Provide the [x, y] coordinate of the cell's center where the given text is located.  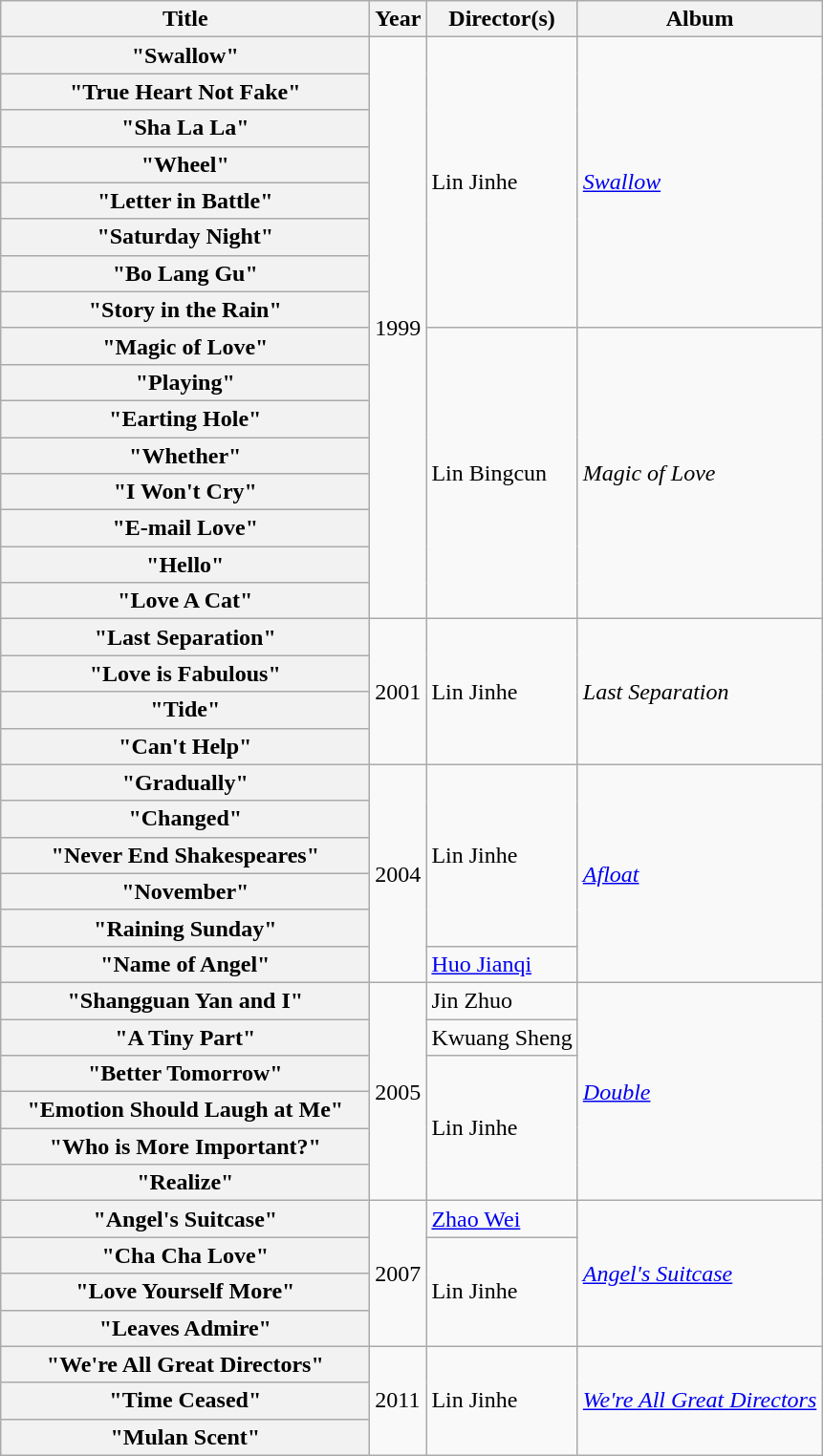
"Who is More Important?" [185, 1146]
"Bo Lang Gu" [185, 273]
Director(s) [502, 19]
Swallow [700, 182]
"Saturday Night" [185, 237]
"Playing" [185, 382]
"Angel's Suitcase" [185, 1219]
"Love A Cat" [185, 601]
Title [185, 19]
2011 [398, 1401]
"I Won't Cry" [185, 492]
Lin Bingcun [502, 473]
Last Separation [700, 692]
Magic of Love [700, 473]
"Changed" [185, 819]
"Story in the Rain" [185, 310]
2004 [398, 873]
"Love is Fabulous" [185, 674]
"Raining Sunday" [185, 928]
Zhao Wei [502, 1219]
"Magic of Love" [185, 346]
2005 [398, 1091]
"Mulan Scent" [185, 1437]
"Love Yourself More" [185, 1292]
"Tide" [185, 710]
Kwuang Sheng [502, 1037]
Album [700, 19]
"Wheel" [185, 164]
"Earting Hole" [185, 418]
"E-mail Love" [185, 528]
Year [398, 19]
1999 [398, 329]
"Can't Help" [185, 746]
"Swallow" [185, 55]
"Whether" [185, 456]
We're All Great Directors [700, 1401]
"Letter in Battle" [185, 201]
"Name of Angel" [185, 964]
Huo Jianqi [502, 964]
"Last Separation" [185, 637]
Angel's Suitcase [700, 1274]
"Better Tomorrow" [185, 1074]
"Sha La La" [185, 128]
"Time Ceased" [185, 1401]
2001 [398, 692]
2007 [398, 1274]
"Gradually" [185, 782]
"Leaves Admire" [185, 1328]
"A Tiny Part" [185, 1037]
"We're All Great Directors" [185, 1364]
Double [700, 1091]
"Cha Cha Love" [185, 1255]
Afloat [700, 873]
"Never End Shakespeares" [185, 855]
"True Heart Not Fake" [185, 92]
"Shangguan Yan and I" [185, 1000]
"November" [185, 891]
Jin Zhuo [502, 1000]
"Hello" [185, 565]
"Emotion Should Laugh at Me" [185, 1110]
"Realize" [185, 1183]
